From the cell containing the given text, extract its center point as (X, Y) coordinate. 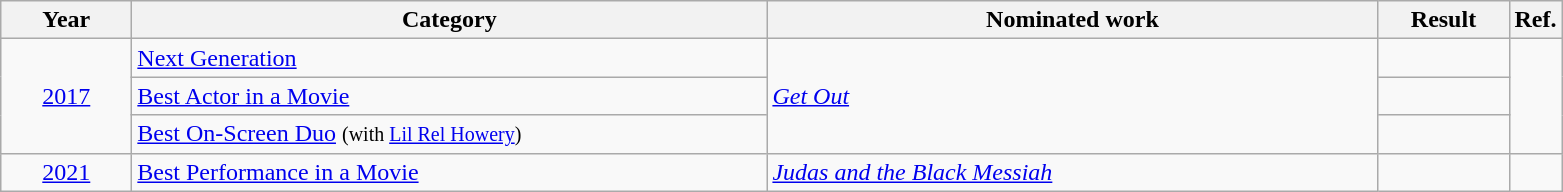
Best Performance in a Movie (450, 172)
Best On-Screen Duo (with Lil Rel Howery) (450, 134)
Result (1444, 20)
Best Actor in a Movie (450, 96)
Get Out (1072, 96)
Year (66, 20)
Judas and the Black Messiah (1072, 172)
Category (450, 20)
Ref. (1536, 20)
2017 (66, 96)
Nominated work (1072, 20)
Next Generation (450, 58)
2021 (66, 172)
